Find where the given text appears and provide that cell's center as (X, Y) coordinate. 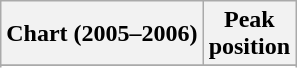
Chart (2005–2006) (102, 34)
Peakposition (249, 34)
